Output the (x, y) coordinate of the center of the cell containing the given text.  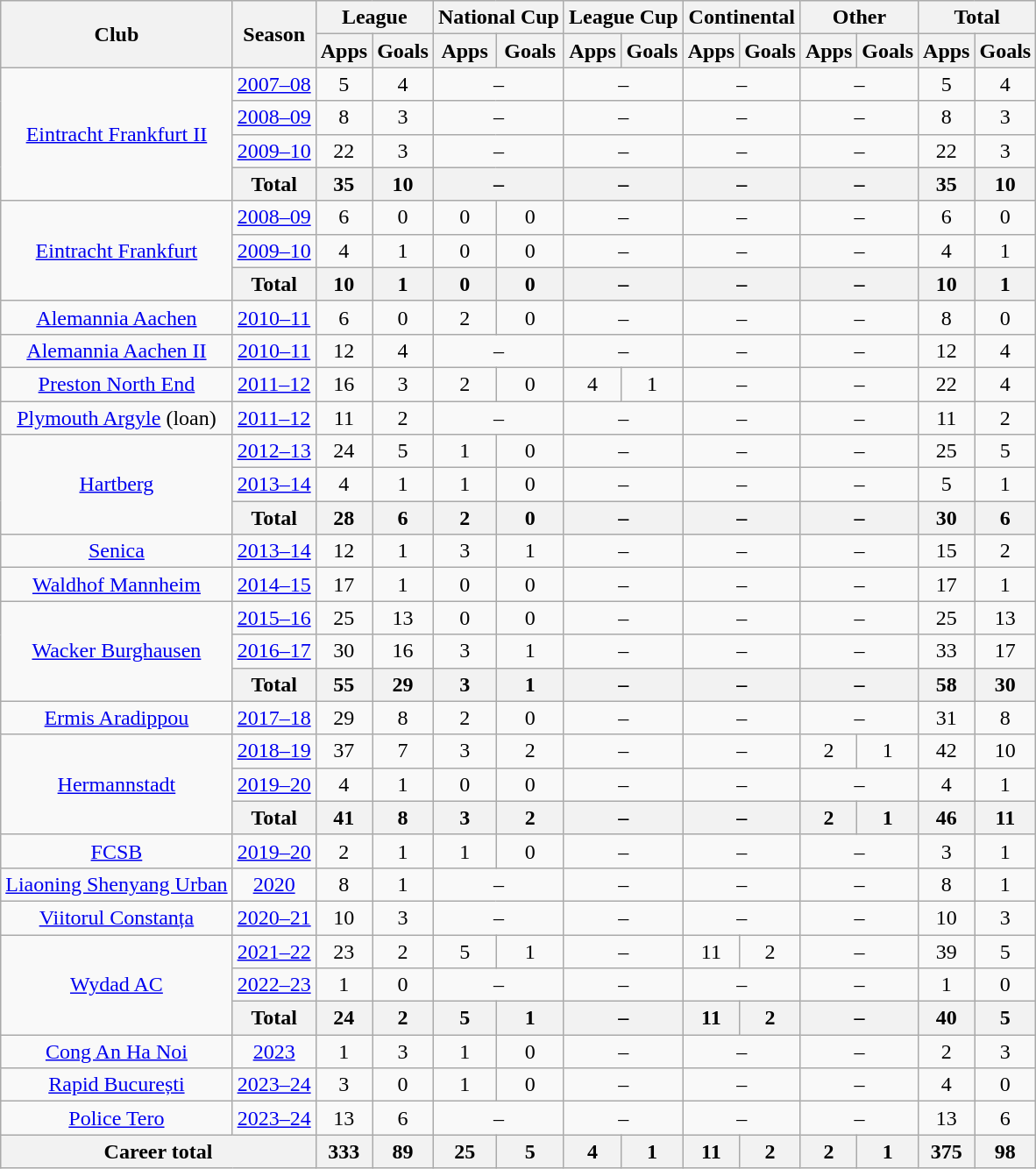
Ermis Aradippou (117, 718)
Continental (742, 18)
2007–08 (273, 84)
2014–15 (273, 584)
League (374, 18)
333 (344, 1151)
Wydad AC (117, 984)
Police Tero (117, 1118)
Season (273, 34)
FCSB (117, 851)
Hartberg (117, 485)
Club (117, 34)
55 (344, 684)
2020–21 (273, 917)
40 (947, 1018)
2021–22 (273, 951)
2022–23 (273, 985)
2015–16 (273, 618)
39 (947, 951)
Wacker Burghausen (117, 651)
2017–18 (273, 718)
375 (947, 1151)
15 (947, 551)
41 (344, 818)
2020 (273, 884)
7 (403, 751)
League Cup (623, 18)
Eintracht Frankfurt (117, 251)
National Cup (498, 18)
Liaoning Shenyang Urban (117, 884)
28 (344, 518)
98 (1005, 1151)
Hermannstadt (117, 784)
Viitorul Constanța (117, 917)
46 (947, 818)
Preston North End (117, 384)
Career total (158, 1151)
Alemannia Aachen II (117, 351)
Other (859, 18)
2018–19 (273, 751)
2012–13 (273, 451)
Eintracht Frankfurt II (117, 134)
37 (344, 751)
Cong An Ha Noi (117, 1052)
89 (403, 1151)
2023 (273, 1052)
33 (947, 651)
Alemannia Aachen (117, 317)
2016–17 (273, 651)
58 (947, 684)
23 (344, 951)
Senica (117, 551)
Waldhof Mannheim (117, 584)
Plymouth Argyle (loan) (117, 418)
31 (947, 718)
Rapid București (117, 1085)
42 (947, 751)
